From the cell containing the given text, extract its center point as [X, Y] coordinate. 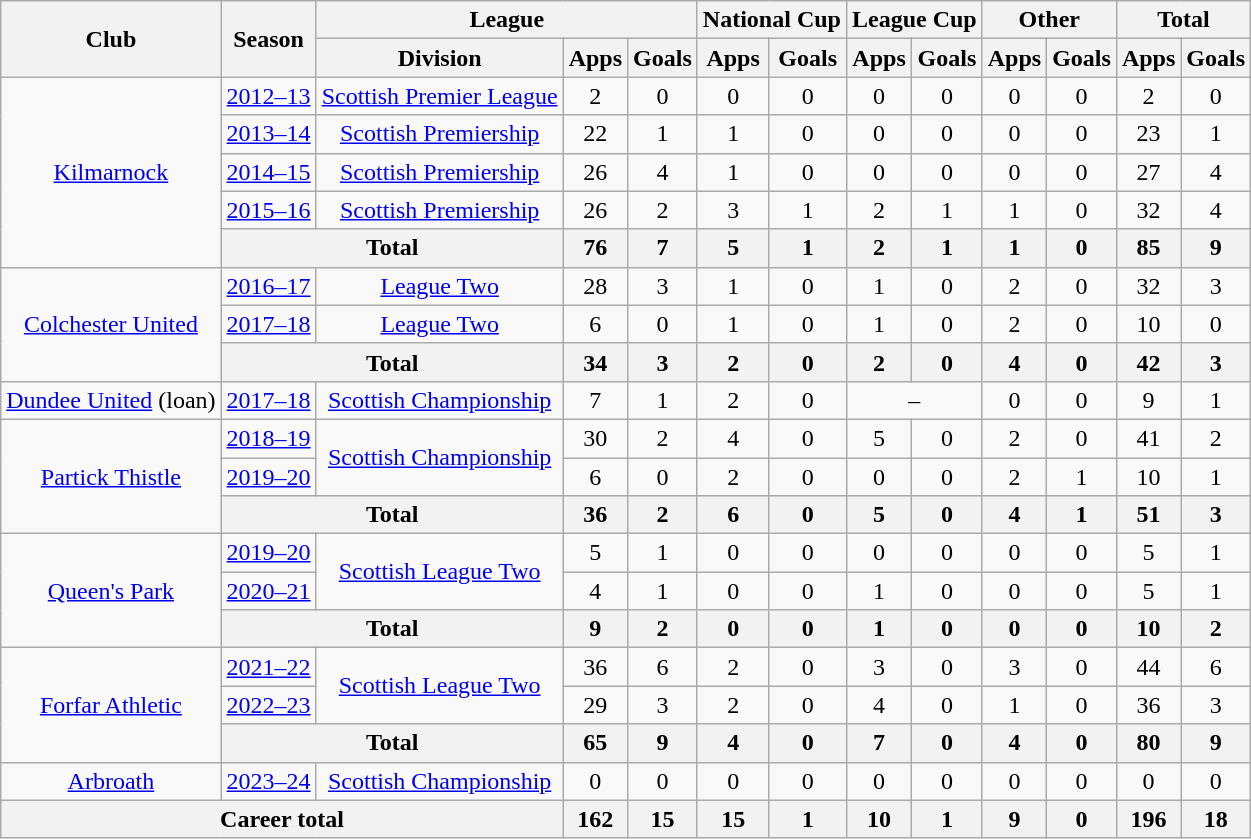
Career total [282, 819]
196 [1148, 819]
National Cup [772, 20]
2018–19 [268, 438]
76 [595, 248]
Division [440, 58]
23 [1148, 134]
65 [595, 743]
Season [268, 39]
28 [595, 286]
2021–22 [268, 667]
2023–24 [268, 781]
27 [1148, 172]
Dundee United (loan) [111, 400]
Arbroath [111, 781]
2014–15 [268, 172]
30 [595, 438]
85 [1148, 248]
2012–13 [268, 96]
Colchester United [111, 324]
Other [1049, 20]
2013–14 [268, 134]
80 [1148, 743]
Kilmarnock [111, 172]
51 [1148, 515]
Club [111, 39]
29 [595, 705]
2015–16 [268, 210]
42 [1148, 362]
Scottish Premier League [440, 96]
18 [1216, 819]
34 [595, 362]
41 [1148, 438]
2020–21 [268, 591]
League [506, 20]
Partick Thistle [111, 476]
22 [595, 134]
44 [1148, 667]
League Cup [914, 20]
2016–17 [268, 286]
2022–23 [268, 705]
Forfar Athletic [111, 705]
– [914, 400]
Queen's Park [111, 591]
162 [595, 819]
